Find where the given text appears and provide that cell's center as [x, y] coordinate. 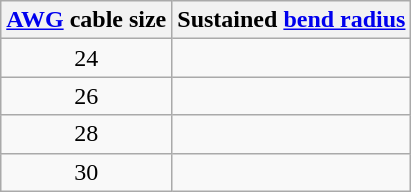
30 [86, 172]
AWG cable size [86, 20]
28 [86, 134]
26 [86, 96]
24 [86, 58]
Sustained bend radius [292, 20]
